Provide the [X, Y] coordinate of the cell's center where the given text is located.  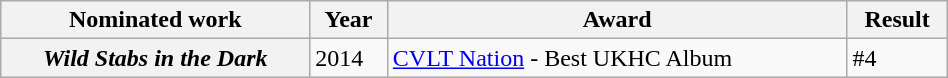
Year [348, 20]
CVLT Nation - Best UKHC Album [617, 58]
Wild Stabs in the Dark [156, 58]
Award [617, 20]
2014 [348, 58]
Nominated work [156, 20]
Result [897, 20]
#4 [897, 58]
